Locate the cell with the specified text and output its [x, y] center coordinate. 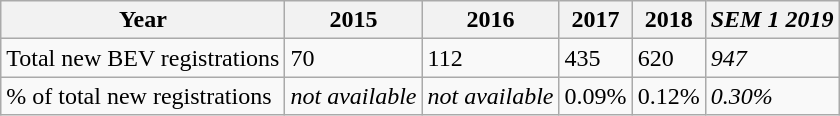
112 [490, 58]
435 [596, 58]
2018 [668, 20]
0.30% [772, 96]
Total new BEV registrations [143, 58]
0.09% [596, 96]
SEM 1 2019 [772, 20]
Year [143, 20]
947 [772, 58]
2016 [490, 20]
620 [668, 58]
0.12% [668, 96]
70 [354, 58]
2017 [596, 20]
2015 [354, 20]
% of total new registrations [143, 96]
